Return the [x, y] coordinate for the center point of the cell that contains the specified text.  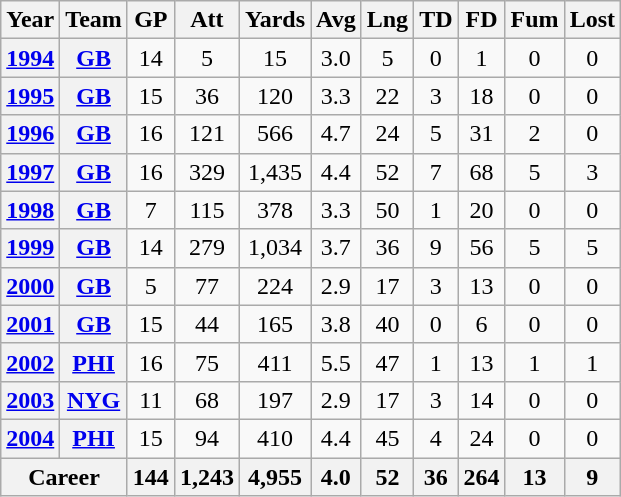
1995 [30, 96]
18 [482, 96]
75 [206, 362]
11 [150, 400]
44 [206, 324]
1994 [30, 58]
410 [274, 438]
22 [387, 96]
56 [482, 248]
378 [274, 210]
Avg [336, 20]
4.0 [336, 477]
4.7 [336, 134]
165 [274, 324]
224 [274, 286]
GP [150, 20]
329 [206, 172]
566 [274, 134]
144 [150, 477]
Year [30, 20]
Team [94, 20]
47 [387, 362]
77 [206, 286]
Lost [592, 20]
1,435 [274, 172]
2001 [30, 324]
NYG [94, 400]
411 [274, 362]
4 [436, 438]
94 [206, 438]
6 [482, 324]
1998 [30, 210]
120 [274, 96]
Career [64, 477]
TD [436, 20]
279 [206, 248]
50 [387, 210]
2 [534, 134]
1996 [30, 134]
1,243 [206, 477]
2003 [30, 400]
31 [482, 134]
3.8 [336, 324]
FD [482, 20]
264 [482, 477]
Fum [534, 20]
3.0 [336, 58]
115 [206, 210]
3.7 [336, 248]
45 [387, 438]
1999 [30, 248]
2000 [30, 286]
121 [206, 134]
2002 [30, 362]
1,034 [274, 248]
Lng [387, 20]
1997 [30, 172]
Yards [274, 20]
20 [482, 210]
5.5 [336, 362]
2004 [30, 438]
4,955 [274, 477]
Att [206, 20]
40 [387, 324]
197 [274, 400]
